From the cell containing the given text, extract its center point as [x, y] coordinate. 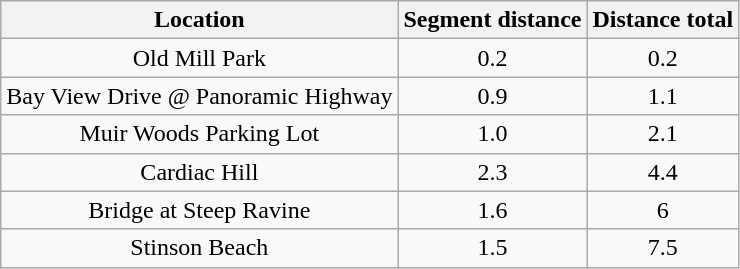
Distance total [663, 20]
Bay View Drive @ Panoramic Highway [200, 96]
Location [200, 20]
1.5 [492, 248]
4.4 [663, 172]
7.5 [663, 248]
1.1 [663, 96]
1.6 [492, 210]
2.1 [663, 134]
Stinson Beach [200, 248]
1.0 [492, 134]
0.9 [492, 96]
Muir Woods Parking Lot [200, 134]
Bridge at Steep Ravine [200, 210]
2.3 [492, 172]
Segment distance [492, 20]
6 [663, 210]
Old Mill Park [200, 58]
Cardiac Hill [200, 172]
